From the cell containing the given text, extract its center point as [X, Y] coordinate. 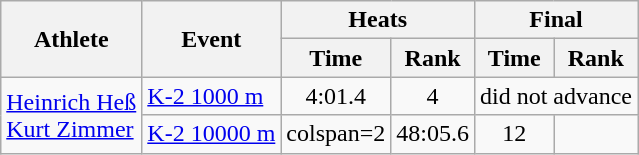
Heinrich HeßKurt Zimmer [72, 115]
Athlete [72, 39]
4:01.4 [336, 96]
Heats [378, 20]
48:05.6 [433, 134]
Event [212, 39]
4 [433, 96]
Final [556, 20]
12 [514, 134]
did not advance [556, 96]
K-2 10000 m [212, 134]
K-2 1000 m [212, 96]
colspan=2 [336, 134]
